For the text-containing cell, return its midpoint in [x, y] coordinate format. 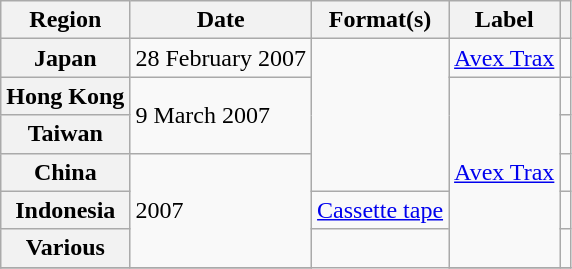
2007 [221, 210]
Japan [66, 58]
Indonesia [66, 210]
Cassette tape [380, 210]
Hong Kong [66, 96]
China [66, 172]
Format(s) [380, 20]
28 February 2007 [221, 58]
9 March 2007 [221, 115]
Date [221, 20]
Label [504, 20]
Various [66, 248]
Region [66, 20]
Taiwan [66, 134]
